Capture the cell that displays the provided text and extract its (X, Y) central coordinate. 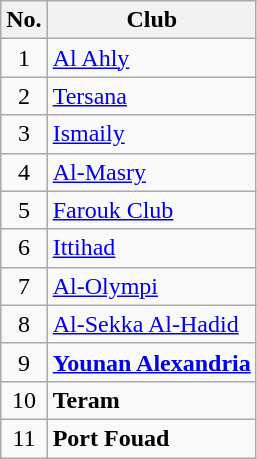
Port Fouad (152, 438)
Club (152, 20)
2 (24, 96)
9 (24, 362)
Ittihad (152, 248)
1 (24, 58)
Al Ahly (152, 58)
4 (24, 172)
Teram (152, 400)
3 (24, 134)
10 (24, 400)
Farouk Club (152, 210)
Al-Masry (152, 172)
Al-Olympi (152, 286)
11 (24, 438)
5 (24, 210)
Tersana (152, 96)
Younan Alexandria (152, 362)
8 (24, 324)
7 (24, 286)
6 (24, 248)
Ismaily (152, 134)
Al-Sekka Al-Hadid (152, 324)
No. (24, 20)
